For the text-containing cell, return its midpoint in (X, Y) coordinate format. 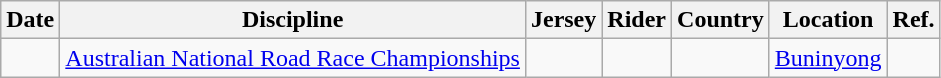
Australian National Road Race Championships (293, 58)
Discipline (293, 20)
Rider (637, 20)
Country (721, 20)
Ref. (914, 20)
Buninyong (828, 58)
Jersey (563, 20)
Location (828, 20)
Date (30, 20)
